Determine the [X, Y] coordinate at the center of the cell enclosing the given text.  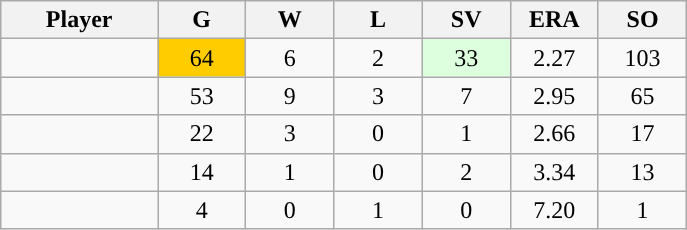
L [378, 20]
7 [466, 96]
65 [642, 96]
6 [290, 58]
2.27 [554, 58]
W [290, 20]
17 [642, 134]
103 [642, 58]
22 [202, 134]
ERA [554, 20]
64 [202, 58]
14 [202, 172]
53 [202, 96]
33 [466, 58]
9 [290, 96]
2.66 [554, 134]
7.20 [554, 210]
2.95 [554, 96]
SV [466, 20]
G [202, 20]
4 [202, 210]
13 [642, 172]
Player [80, 20]
3.34 [554, 172]
SO [642, 20]
